Return [x, y] of the center of cell containing provided text 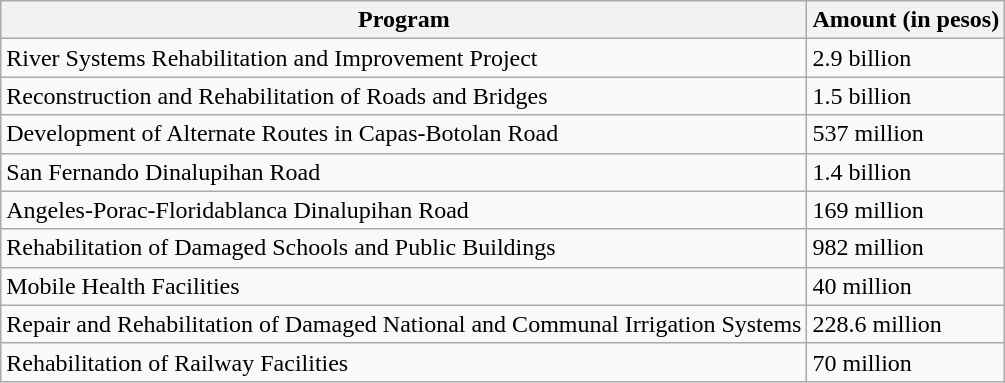
1.4 billion [906, 172]
Rehabilitation of Railway Facilities [404, 362]
Development of Alternate Routes in Capas-Botolan Road [404, 134]
San Fernando Dinalupihan Road [404, 172]
Mobile Health Facilities [404, 286]
Amount (in pesos) [906, 20]
169 million [906, 210]
Repair and Rehabilitation of Damaged National and Communal Irrigation Systems [404, 324]
Reconstruction and Rehabilitation of Roads and Bridges [404, 96]
Rehabilitation of Damaged Schools and Public Buildings [404, 248]
River Systems Rehabilitation and Improvement Project [404, 58]
70 million [906, 362]
228.6 million [906, 324]
2.9 billion [906, 58]
1.5 billion [906, 96]
40 million [906, 286]
Program [404, 20]
982 million [906, 248]
537 million [906, 134]
Angeles-Porac-Floridablanca Dinalupihan Road [404, 210]
